Scan for the cell matching the given text and deliver its [x, y] coordinate at center. 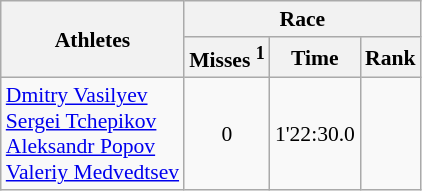
Race [302, 19]
Athletes [92, 40]
Misses 1 [227, 58]
0 [227, 134]
1'22:30.0 [315, 134]
Time [315, 58]
Dmitry VasilyevSergei TchepikovAleksandr PopovValeriy Medvedtsev [92, 134]
Rank [390, 58]
